Identify which cell holds the provided text, then report its (X, Y) central coordinate. 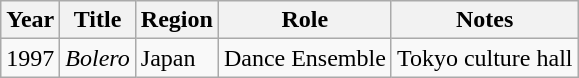
Role (304, 20)
Bolero (98, 58)
Notes (484, 20)
Region (176, 20)
Title (98, 20)
Dance Ensemble (304, 58)
Tokyo culture hall (484, 58)
Year (30, 20)
Japan (176, 58)
1997 (30, 58)
